Determine the [X, Y] coordinate at the center of the cell enclosing the given text.  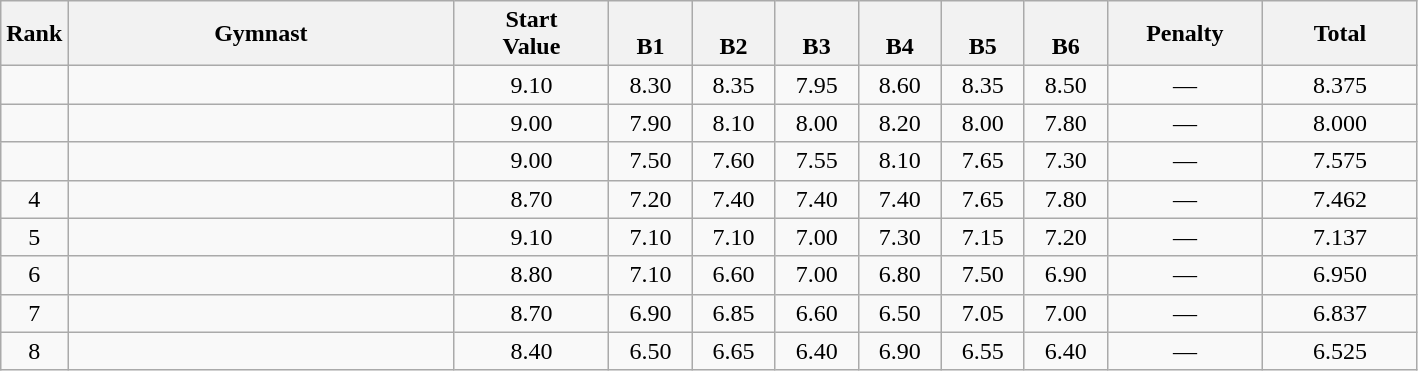
8.50 [1066, 85]
6.85 [734, 313]
8 [34, 351]
B5 [982, 34]
7.15 [982, 237]
5 [34, 237]
8.40 [532, 351]
B4 [900, 34]
7.90 [650, 123]
B6 [1066, 34]
Total [1340, 34]
Penalty [1184, 34]
6.837 [1340, 313]
7.575 [1340, 161]
6.950 [1340, 275]
Rank [34, 34]
7.05 [982, 313]
8.20 [900, 123]
6.55 [982, 351]
B1 [650, 34]
B3 [816, 34]
StartValue [532, 34]
4 [34, 199]
7 [34, 313]
Gymnast [261, 34]
7.462 [1340, 199]
8.60 [900, 85]
7.95 [816, 85]
7.55 [816, 161]
6 [34, 275]
B2 [734, 34]
7.60 [734, 161]
6.525 [1340, 351]
8.80 [532, 275]
6.65 [734, 351]
7.137 [1340, 237]
6.80 [900, 275]
8.30 [650, 85]
8.375 [1340, 85]
8.000 [1340, 123]
